Identify which cell holds the provided text, then report its [X, Y] central coordinate. 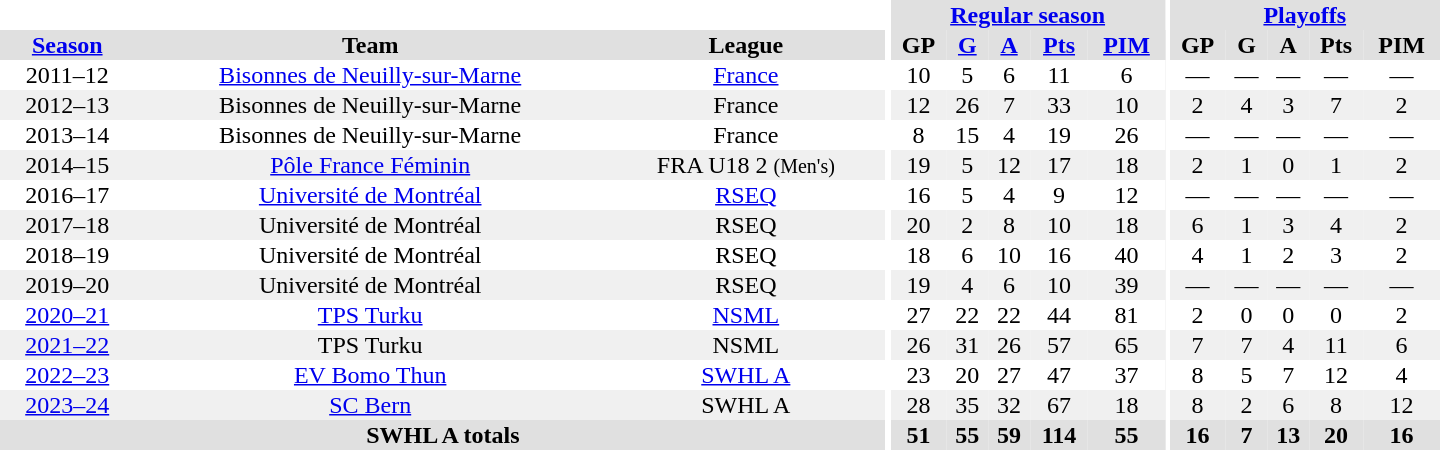
Team [370, 45]
9 [1059, 195]
32 [1009, 405]
44 [1059, 315]
Regular season [1028, 15]
League [746, 45]
2022–23 [67, 375]
81 [1126, 315]
40 [1126, 255]
2014–15 [67, 165]
Season [67, 45]
51 [918, 435]
37 [1126, 375]
47 [1059, 375]
35 [967, 405]
2017–18 [67, 225]
57 [1059, 345]
33 [1059, 105]
SC Bern [370, 405]
65 [1126, 345]
67 [1059, 405]
23 [918, 375]
EV Bomo Thun [370, 375]
2013–14 [67, 135]
2021–22 [67, 345]
2018–19 [67, 255]
17 [1059, 165]
2023–24 [67, 405]
13 [1288, 435]
31 [967, 345]
2012–13 [67, 105]
39 [1126, 285]
Playoffs [1304, 15]
FRA U18 2 (Men's) [746, 165]
15 [967, 135]
SWHL A totals [443, 435]
Pôle France Féminin [370, 165]
114 [1059, 435]
2016–17 [67, 195]
28 [918, 405]
59 [1009, 435]
2019–20 [67, 285]
2011–12 [67, 75]
2020–21 [67, 315]
